Pinpoint the cell where the given text exists, returning its (x, y) midpoint coordinate. 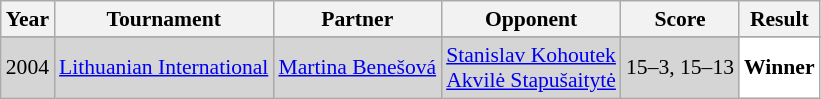
Year (28, 19)
Opponent (531, 19)
2004 (28, 68)
Martina Benešová (357, 68)
Tournament (164, 19)
Stanislav Kohoutek Akvilė Stapušaitytė (531, 68)
Result (780, 19)
Partner (357, 19)
15–3, 15–13 (680, 68)
Winner (780, 68)
Score (680, 19)
Lithuanian International (164, 68)
